Provide the (X, Y) coordinate of the cell's center where the given text is located.  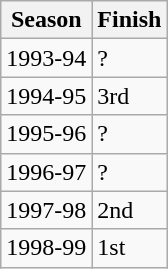
1995-96 (46, 134)
2nd (130, 210)
Season (46, 20)
1993-94 (46, 58)
1996-97 (46, 172)
1994-95 (46, 96)
3rd (130, 96)
1998-99 (46, 248)
1997-98 (46, 210)
1st (130, 248)
Finish (130, 20)
